Locate the cell with the specified text and output its (X, Y) center coordinate. 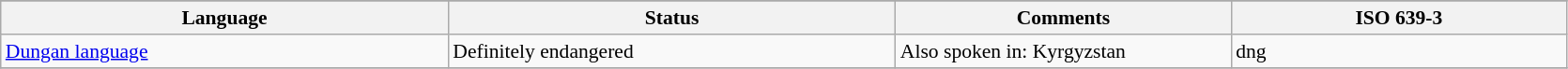
ISO 639-3 (1399, 18)
Definitely endangered (672, 51)
Also spoken in: Kyrgyzstan (1063, 51)
Status (672, 18)
dng (1399, 51)
Dungan language (225, 51)
Language (225, 18)
Comments (1063, 18)
